Pinpoint the cell where the given text exists, returning its [X, Y] midpoint coordinate. 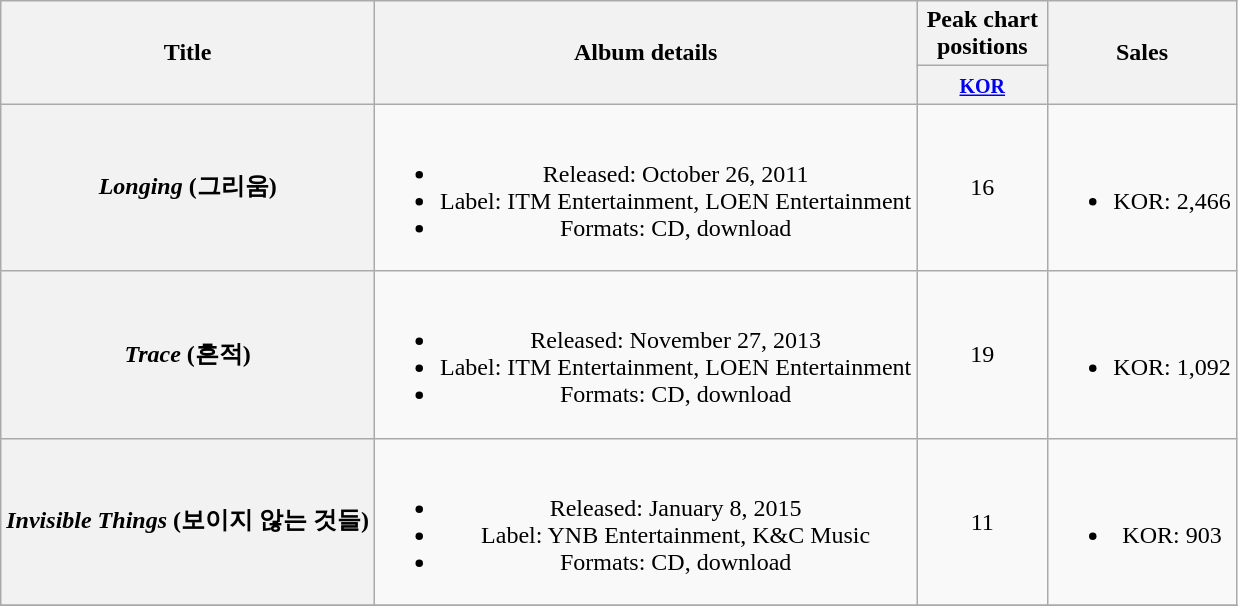
Album details [646, 52]
Released: January 8, 2015Label: YNB Entertainment, K&C MusicFormats: CD, download [646, 522]
Peak chart positions [982, 34]
Sales [1142, 52]
Title [188, 52]
KOR: 1,092 [1142, 354]
Released: November 27, 2013Label: ITM Entertainment, LOEN EntertainmentFormats: CD, download [646, 354]
KOR: 2,466 [1142, 188]
KOR [982, 85]
Invisible Things (보이지 않는 것들) [188, 522]
Longing (그리움) [188, 188]
11 [982, 522]
19 [982, 354]
16 [982, 188]
Trace (흔적) [188, 354]
Released: October 26, 2011Label: ITM Entertainment, LOEN EntertainmentFormats: CD, download [646, 188]
KOR: 903 [1142, 522]
